Determine the [X, Y] coordinate at the center of the cell enclosing the given text.  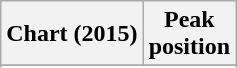
Peakposition [189, 34]
Chart (2015) [72, 34]
